Output the (x, y) coordinate of the center of the cell containing the given text.  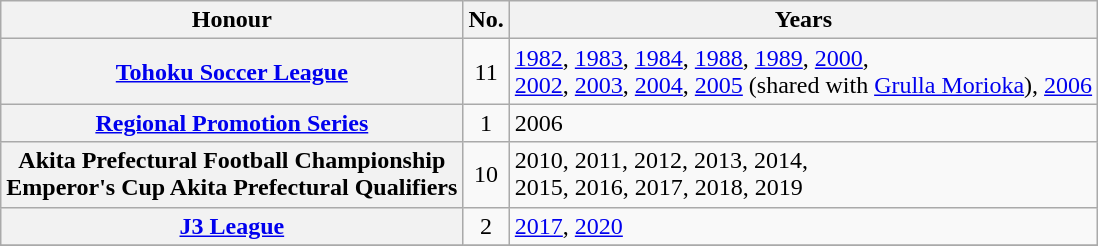
Regional Promotion Series (232, 123)
Tohoku Soccer League (232, 72)
1982, 1983, 1984, 1988, 1989, 2000, 2002, 2003, 2004, 2005 (shared with Grulla Morioka), 2006 (803, 72)
Akita Prefectural Football Championship Emperor's Cup Akita Prefectural Qualifiers (232, 174)
Honour (232, 20)
2 (486, 226)
2017, 2020 (803, 226)
2010, 2011, 2012, 2013, 2014, 2015, 2016, 2017, 2018, 2019 (803, 174)
11 (486, 72)
1 (486, 123)
J3 League (232, 226)
No. (486, 20)
Years (803, 20)
10 (486, 174)
2006 (803, 123)
